Search for the cell housing the specified text and yield its [X, Y] center coordinate. 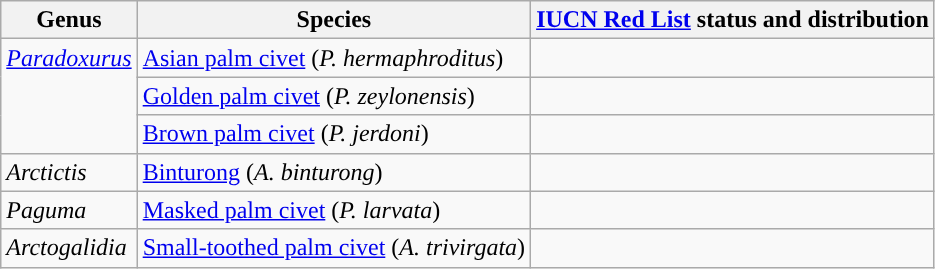
Binturong (A. binturong) [334, 172]
Golden palm civet (P. zeylonensis) [334, 96]
IUCN Red List status and distribution [733, 20]
Brown palm civet (P. jerdoni) [334, 134]
Small-toothed palm civet (A. trivirgata) [334, 248]
Paradoxurus [69, 96]
Species [334, 20]
Arctogalidia [69, 248]
Masked palm civet (P. larvata) [334, 210]
Asian palm civet (P. hermaphroditus) [334, 58]
Paguma [69, 210]
Arctictis [69, 172]
Genus [69, 20]
